Find where the given text appears and provide that cell's center as [X, Y] coordinate. 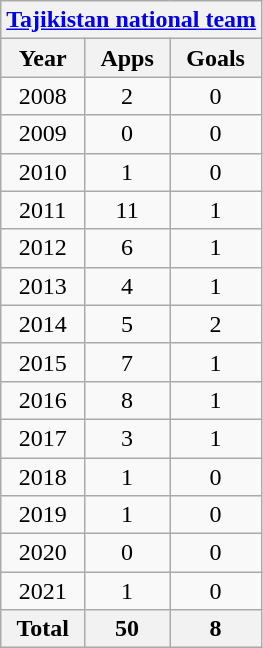
2016 [43, 400]
2008 [43, 96]
7 [128, 362]
2011 [43, 210]
5 [128, 324]
50 [128, 629]
3 [128, 438]
Apps [128, 58]
2018 [43, 477]
2013 [43, 286]
2021 [43, 591]
2009 [43, 134]
Tajikistan national team [132, 20]
4 [128, 286]
2017 [43, 438]
11 [128, 210]
2020 [43, 553]
Year [43, 58]
Goals [216, 58]
6 [128, 248]
Total [43, 629]
2015 [43, 362]
2014 [43, 324]
2010 [43, 172]
2012 [43, 248]
2019 [43, 515]
